Capture the cell that displays the provided text and extract its (X, Y) central coordinate. 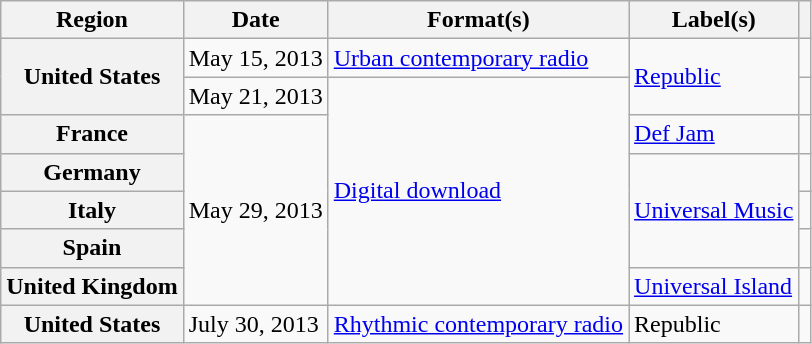
Def Jam (714, 134)
Region (92, 20)
Digital download (478, 191)
Urban contemporary radio (478, 58)
Date (256, 20)
Spain (92, 248)
Italy (92, 210)
France (92, 134)
Format(s) (478, 20)
May 29, 2013 (256, 210)
Universal Island (714, 286)
May 21, 2013 (256, 96)
Germany (92, 172)
Label(s) (714, 20)
United Kingdom (92, 286)
Rhythmic contemporary radio (478, 324)
Universal Music (714, 210)
May 15, 2013 (256, 58)
July 30, 2013 (256, 324)
